Determine the [X, Y] coordinate at the center of the cell enclosing the given text.  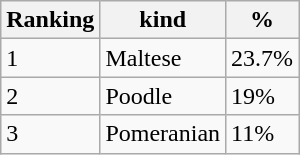
Maltese [163, 58]
11% [262, 134]
23.7% [262, 58]
Pomeranian [163, 134]
kind [163, 20]
1 [50, 58]
19% [262, 96]
% [262, 20]
Ranking [50, 20]
3 [50, 134]
Poodle [163, 96]
2 [50, 96]
